Output the [X, Y] coordinate of the center of the cell containing the given text.  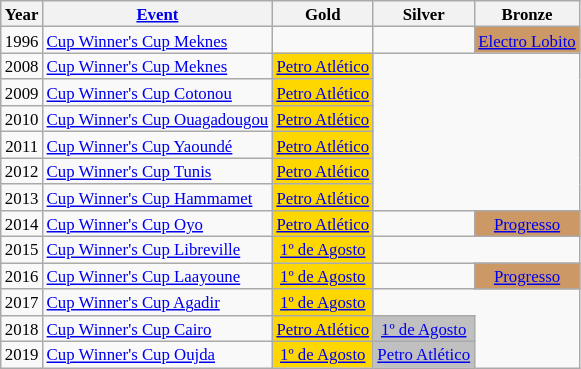
Cup Winner's Cup Ouagadougou [158, 119]
Cup Winner's Cup Libreville [158, 250]
2015 [22, 250]
Cup Winner's Cup Cotonou [158, 93]
Silver [424, 14]
2014 [22, 224]
Cup Winner's Cup Cairo [158, 328]
Event [158, 14]
Cup Winner's Cup Laayoune [158, 276]
2010 [22, 119]
Cup Winner's Cup Hammamet [158, 197]
Gold [322, 14]
2009 [22, 93]
Electro Lobito [527, 40]
2017 [22, 302]
2011 [22, 145]
Bronze [527, 14]
Cup Winner's Cup Agadir [158, 302]
2008 [22, 66]
Cup Winner's Cup Oyo [158, 224]
Cup Winner's Cup Yaoundé [158, 145]
1996 [22, 40]
Cup Winner's Cup Oujda [158, 355]
2012 [22, 171]
Year [22, 14]
2016 [22, 276]
Cup Winner's Cup Tunis [158, 171]
2019 [22, 355]
2018 [22, 328]
2013 [22, 197]
